Return the (X, Y) coordinate for the center point of the cell that contains the specified text.  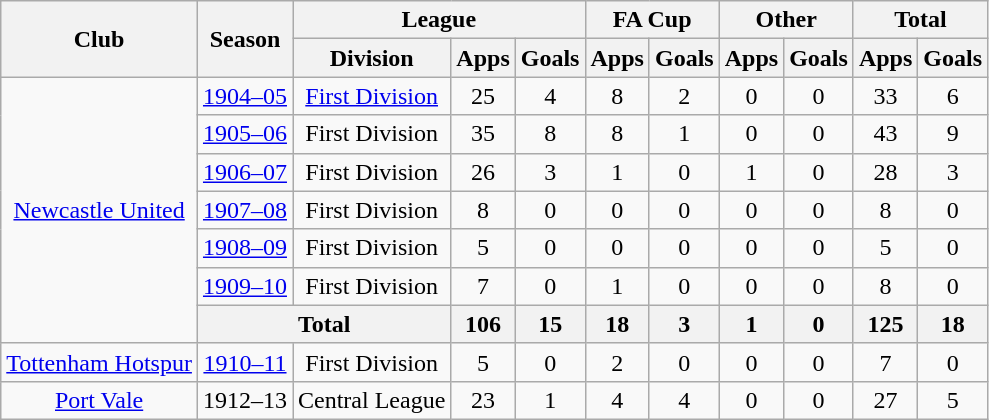
1905–06 (244, 134)
League (438, 20)
35 (483, 134)
1907–08 (244, 210)
Central League (371, 400)
26 (483, 172)
1906–07 (244, 172)
27 (885, 400)
25 (483, 96)
Club (100, 39)
1912–13 (244, 400)
125 (885, 324)
Season (244, 39)
Division (371, 58)
9 (953, 134)
1910–11 (244, 362)
FA Cup (652, 20)
1909–10 (244, 286)
15 (550, 324)
1908–09 (244, 248)
23 (483, 400)
43 (885, 134)
Port Vale (100, 400)
Newcastle United (100, 210)
28 (885, 172)
Tottenham Hotspur (100, 362)
33 (885, 96)
1904–05 (244, 96)
106 (483, 324)
Other (786, 20)
6 (953, 96)
